Output the (x, y) coordinate of the center of the cell containing the given text.  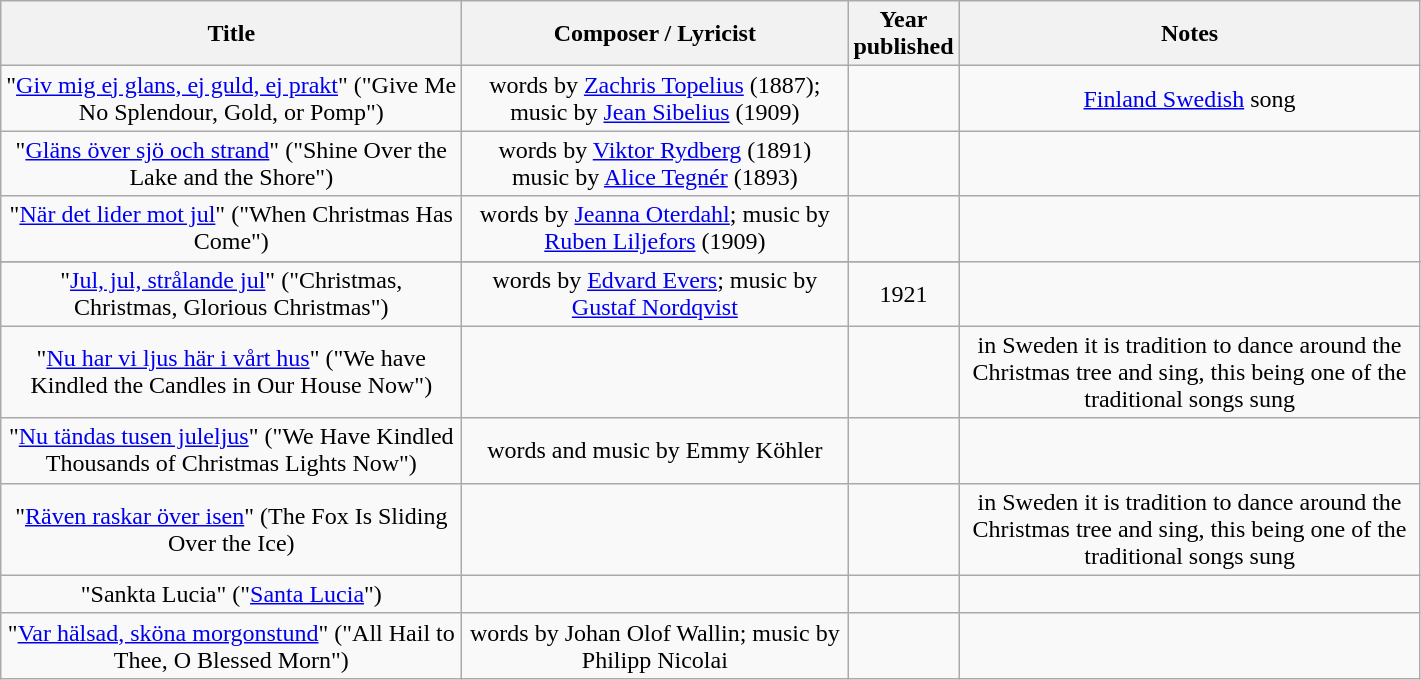
words by Johan Olof Wallin; music by Philipp Nicolai (655, 646)
words by Edvard Evers; music by Gustaf Nordqvist (655, 294)
Notes (1190, 34)
Finland Swedish song (1190, 98)
"Gläns över sjö och strand" ("Shine Over the Lake and the Shore") (232, 164)
Composer / Lyricist (655, 34)
words by Jeanna Oterdahl; music by Ruben Liljefors (1909) (655, 228)
1921 (904, 294)
"Giv mig ej glans, ej guld, ej prakt" ("Give Me No Splendour, Gold, or Pomp") (232, 98)
words by Zachris Topelius (1887); music by Jean Sibelius (1909) (655, 98)
words by Viktor Rydberg (1891) music by Alice Tegnér (1893) (655, 164)
"Jul, jul, strålande jul" ("Christmas, Christmas, Glorious Christmas") (232, 294)
"Sankta Lucia" ("Santa Lucia") (232, 594)
words and music by Emmy Köhler (655, 450)
"Nu har vi ljus här i vårt hus" ("We have Kindled the Candles in Our House Now") (232, 372)
"Var hälsad, sköna morgonstund" ("All Hail to Thee, O Blessed Morn") (232, 646)
"Nu tändas tusen juleljus" ("We Have Kindled Thousands of Christmas Lights Now") (232, 450)
Year published (904, 34)
"När det lider mot jul" ("When Christmas Has Come") (232, 228)
"Räven raskar över isen" (The Fox Is Sliding Over the Ice) (232, 529)
Title (232, 34)
